Find where the given text appears and provide that cell's center as (x, y) coordinate. 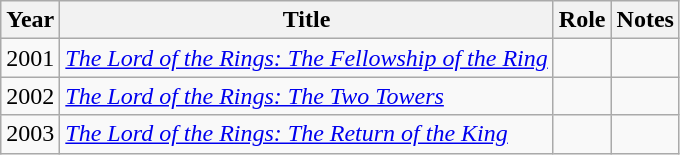
2003 (30, 134)
Notes (645, 20)
The Lord of the Rings: The Return of the King (307, 134)
2002 (30, 96)
Title (307, 20)
Year (30, 20)
The Lord of the Rings: The Fellowship of the Ring (307, 58)
Role (582, 20)
2001 (30, 58)
The Lord of the Rings: The Two Towers (307, 96)
